Locate the cell with the specified text and output its [x, y] center coordinate. 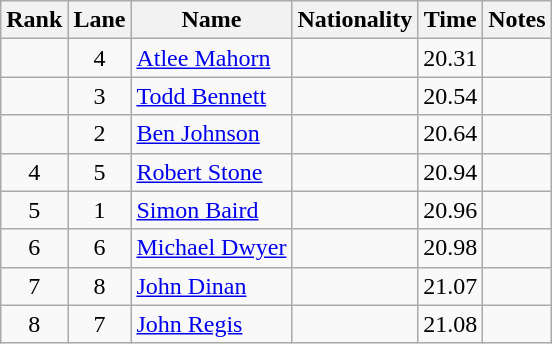
20.96 [450, 210]
Atlee Mahorn [212, 58]
20.94 [450, 172]
Todd Bennett [212, 96]
20.54 [450, 96]
21.08 [450, 324]
Rank [34, 20]
John Dinan [212, 286]
Name [212, 20]
3 [100, 96]
2 [100, 134]
Time [450, 20]
John Regis [212, 324]
Nationality [355, 20]
Notes [517, 20]
Lane [100, 20]
Michael Dwyer [212, 248]
20.98 [450, 248]
Robert Stone [212, 172]
20.64 [450, 134]
Ben Johnson [212, 134]
20.31 [450, 58]
1 [100, 210]
21.07 [450, 286]
Simon Baird [212, 210]
